Return (x, y) of the center of cell containing provided text 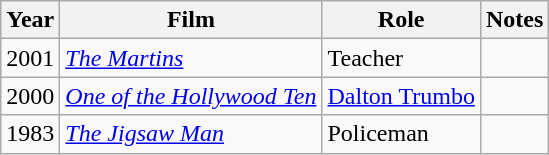
Year (30, 20)
2000 (30, 96)
The Jigsaw Man (191, 134)
Role (401, 20)
Notes (514, 20)
One of the Hollywood Ten (191, 96)
1983 (30, 134)
2001 (30, 58)
Teacher (401, 58)
The Martins (191, 58)
Dalton Trumbo (401, 96)
Film (191, 20)
Policeman (401, 134)
